Detect which cell encompasses the target text, then output its [x, y] center coordinate. 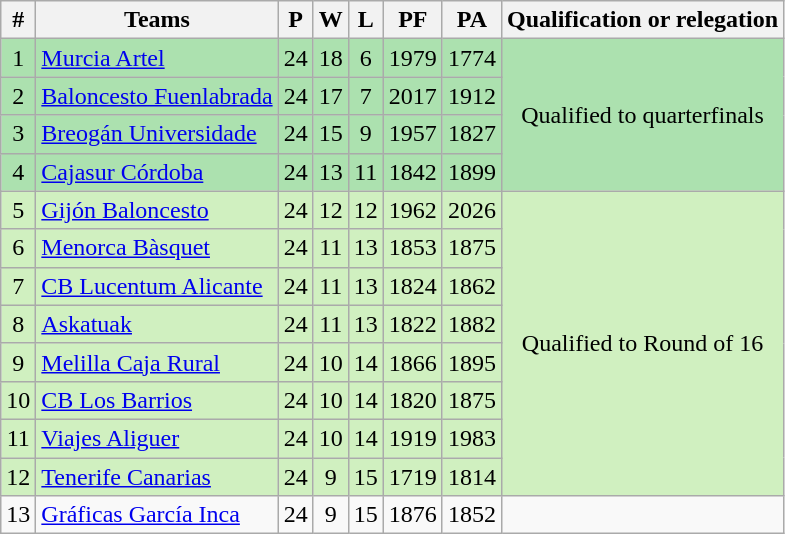
1852 [472, 515]
8 [18, 324]
Viajes Aliguer [157, 438]
Breogán Universidade [157, 134]
2 [18, 96]
1719 [412, 477]
1842 [412, 172]
1827 [472, 134]
1853 [412, 248]
1774 [472, 58]
Teams [157, 20]
Melilla Caja Rural [157, 362]
2026 [472, 210]
Qualified to Round of 16 [642, 343]
5 [18, 210]
Murcia Artel [157, 58]
1895 [472, 362]
Gijón Baloncesto [157, 210]
1979 [412, 58]
1 [18, 58]
2017 [412, 96]
L [366, 20]
17 [330, 96]
Cajasur Córdoba [157, 172]
W [330, 20]
1957 [412, 134]
PF [412, 20]
1962 [412, 210]
CB Los Barrios [157, 400]
1983 [472, 438]
# [18, 20]
1822 [412, 324]
Baloncesto Fuenlabrada [157, 96]
1919 [412, 438]
1912 [472, 96]
3 [18, 134]
PA [472, 20]
P [296, 20]
1866 [412, 362]
1899 [472, 172]
1882 [472, 324]
1876 [412, 515]
1814 [472, 477]
CB Lucentum Alicante [157, 286]
4 [18, 172]
Tenerife Canarias [157, 477]
1862 [472, 286]
1824 [412, 286]
18 [330, 58]
Askatuak [157, 324]
Qualified to quarterfinals [642, 115]
Menorca Bàsquet [157, 248]
Gráficas García Inca [157, 515]
1820 [412, 400]
Qualification or relegation [642, 20]
